Extract the (X, Y) coordinate from the center of the cell holding the provided text.  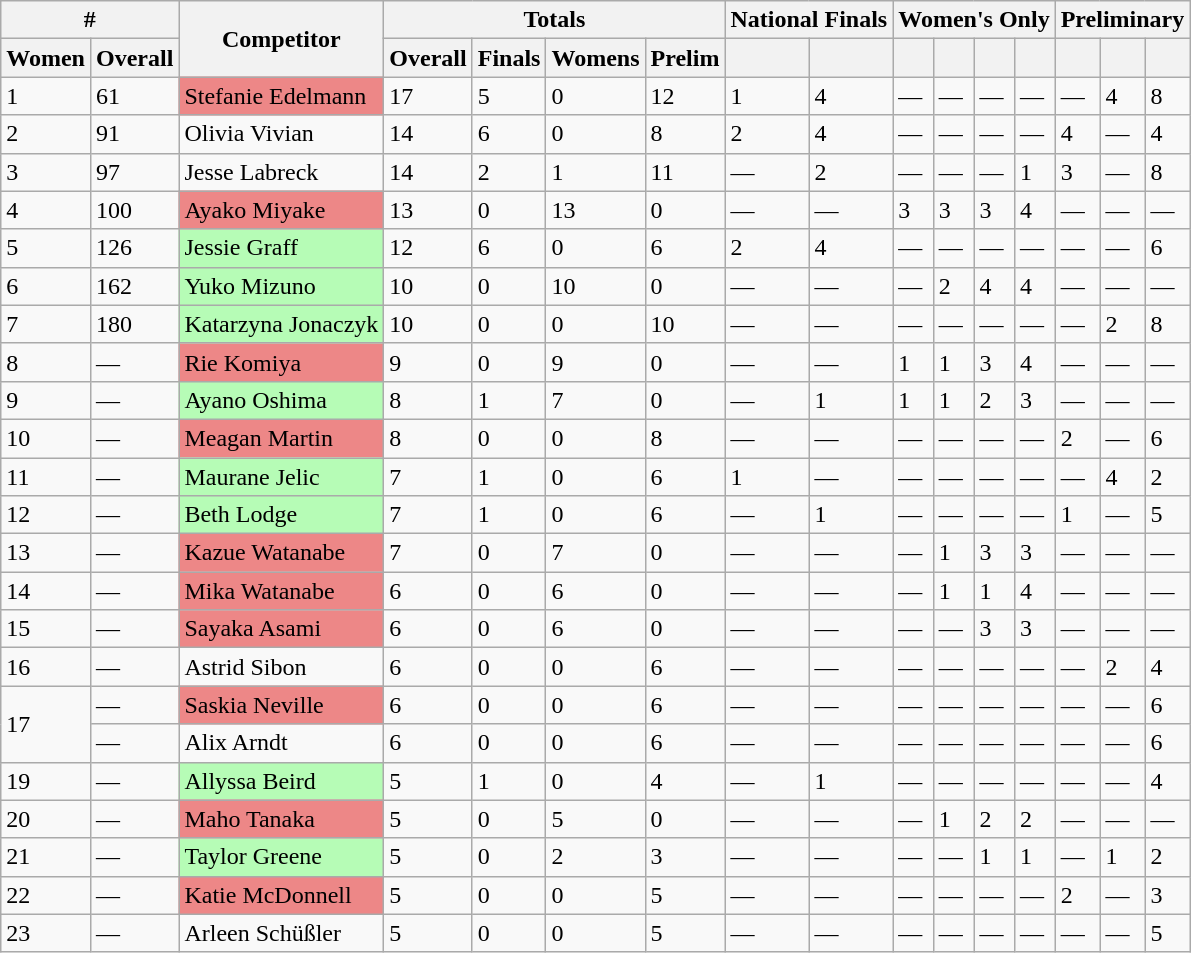
Prelim (685, 58)
Totals (554, 20)
Women's Only (974, 20)
Allyssa Beird (282, 781)
61 (134, 96)
Meagan Martin (282, 438)
Women (46, 58)
# (90, 20)
Arleen Schüßler (282, 933)
Beth Lodge (282, 515)
100 (134, 210)
91 (134, 134)
21 (46, 857)
National Finals (809, 20)
97 (134, 172)
Competitor (282, 39)
180 (134, 324)
126 (134, 248)
19 (46, 781)
Katarzyna Jonaczyk (282, 324)
Jesse Labreck (282, 172)
15 (46, 629)
Taylor Greene (282, 857)
162 (134, 286)
Ayano Oshima (282, 400)
16 (46, 667)
Mika Watanabe (282, 591)
22 (46, 895)
Maho Tanaka (282, 819)
Womens (596, 58)
Olivia Vivian (282, 134)
Saskia Neville (282, 705)
Kazue Watanabe (282, 553)
Finals (509, 58)
Stefanie Edelmann (282, 96)
Astrid Sibon (282, 667)
Ayako Miyake (282, 210)
Alix Arndt (282, 743)
Jessie Graff (282, 248)
Yuko Mizuno (282, 286)
20 (46, 819)
Preliminary (1122, 20)
Sayaka Asami (282, 629)
23 (46, 933)
Rie Komiya (282, 362)
Maurane Jelic (282, 477)
Katie McDonnell (282, 895)
